Pinpoint the cell where the given text exists, returning its (X, Y) midpoint coordinate. 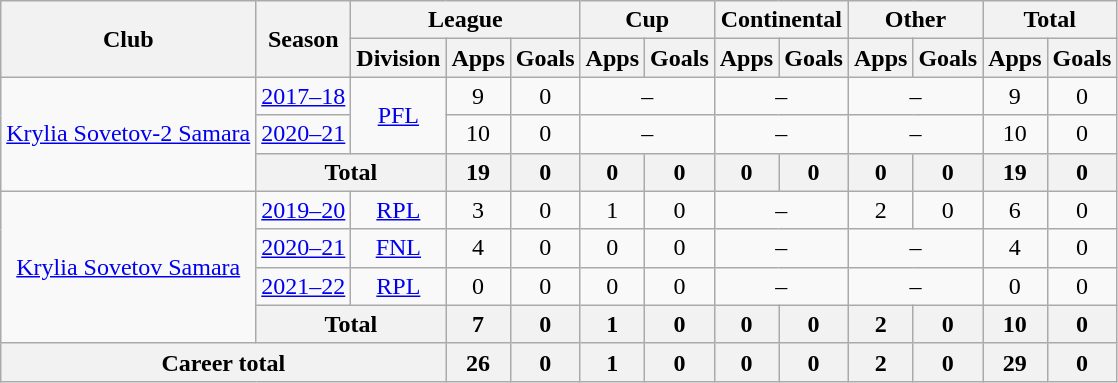
26 (478, 362)
Season (304, 39)
Other (915, 20)
7 (478, 324)
League (466, 20)
6 (1015, 210)
Career total (224, 362)
3 (478, 210)
2019–20 (304, 210)
Division (398, 58)
2017–18 (304, 96)
Cup (647, 20)
Krylia Sovetov Samara (128, 267)
Continental (781, 20)
PFL (398, 115)
2021–22 (304, 286)
Krylia Sovetov-2 Samara (128, 134)
FNL (398, 248)
Club (128, 39)
29 (1015, 362)
